Identify which cell holds the provided text, then report its [X, Y] central coordinate. 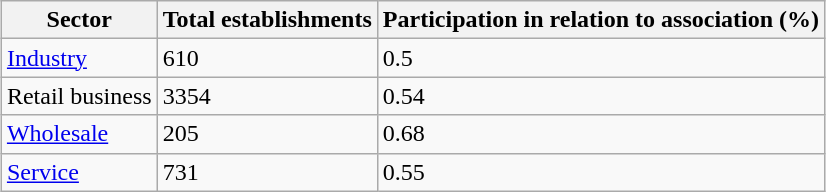
Sector [79, 20]
0.54 [600, 96]
Wholesale [79, 134]
0.68 [600, 134]
3354 [267, 96]
610 [267, 58]
Industry [79, 58]
0.5 [600, 58]
731 [267, 172]
Service [79, 172]
Total establishments [267, 20]
205 [267, 134]
0.55 [600, 172]
Retail business [79, 96]
Participation in relation to association (%) [600, 20]
